Search for the cell housing the specified text and yield its [X, Y] center coordinate. 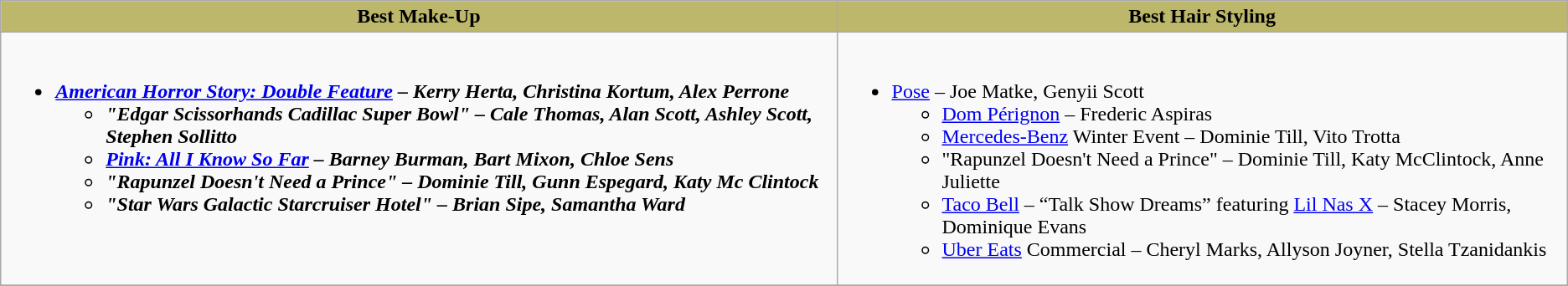
Best Hair Styling [1202, 17]
Best Make-Up [419, 17]
